Detect which cell encompasses the target text, then output its (X, Y) center coordinate. 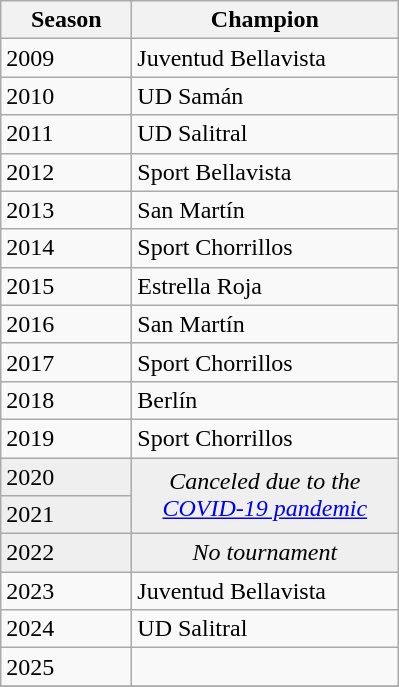
2016 (66, 324)
2018 (66, 400)
2020 (66, 477)
Sport Bellavista (265, 172)
Champion (265, 20)
Estrella Roja (265, 286)
2019 (66, 438)
2024 (66, 629)
UD Samán (265, 96)
2014 (66, 248)
2015 (66, 286)
Berlín (265, 400)
2011 (66, 134)
2022 (66, 553)
Canceled due to the COVID-19 pandemic (265, 496)
No tournament (265, 553)
2010 (66, 96)
2012 (66, 172)
Season (66, 20)
2025 (66, 667)
2021 (66, 515)
2009 (66, 58)
2023 (66, 591)
2017 (66, 362)
2013 (66, 210)
